Find where the given text appears and provide that cell's center as (X, Y) coordinate. 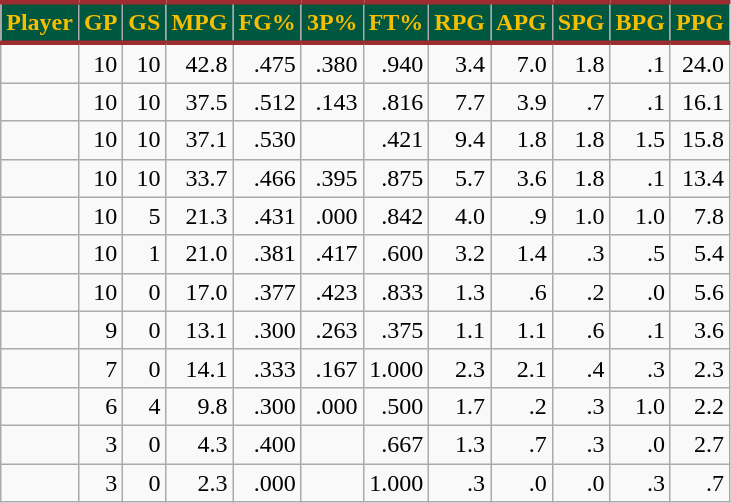
.381 (267, 254)
4.0 (460, 216)
9 (100, 330)
9.4 (460, 140)
FT% (396, 22)
15.8 (700, 140)
.512 (267, 102)
.842 (396, 216)
37.1 (200, 140)
4 (144, 406)
.475 (267, 63)
1.7 (460, 406)
9.8 (200, 406)
1 (144, 254)
24.0 (700, 63)
21.3 (200, 216)
5.4 (700, 254)
1.4 (522, 254)
.333 (267, 368)
GP (100, 22)
Player (40, 22)
APG (522, 22)
.431 (267, 216)
1.5 (640, 140)
SPG (581, 22)
37.5 (200, 102)
.400 (267, 444)
.466 (267, 178)
2.1 (522, 368)
RPG (460, 22)
.421 (396, 140)
33.7 (200, 178)
4.3 (200, 444)
.375 (396, 330)
.4 (581, 368)
.5 (640, 254)
7 (100, 368)
3.4 (460, 63)
.380 (332, 63)
6 (100, 406)
3.2 (460, 254)
.875 (396, 178)
13.1 (200, 330)
21.0 (200, 254)
.423 (332, 292)
BPG (640, 22)
.833 (396, 292)
.600 (396, 254)
2.2 (700, 406)
.395 (332, 178)
.500 (396, 406)
.263 (332, 330)
42.8 (200, 63)
5 (144, 216)
3.9 (522, 102)
.940 (396, 63)
.167 (332, 368)
5.6 (700, 292)
7.0 (522, 63)
7.8 (700, 216)
.143 (332, 102)
2.7 (700, 444)
16.1 (700, 102)
.667 (396, 444)
5.7 (460, 178)
PPG (700, 22)
14.1 (200, 368)
13.4 (700, 178)
7.7 (460, 102)
.377 (267, 292)
GS (144, 22)
FG% (267, 22)
.9 (522, 216)
.417 (332, 254)
.816 (396, 102)
17.0 (200, 292)
.530 (267, 140)
MPG (200, 22)
3P% (332, 22)
